Capture the cell that displays the provided text and extract its (X, Y) central coordinate. 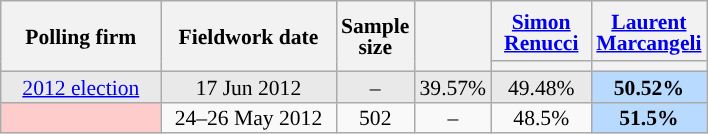
17 Jun 2012 (248, 86)
Samplesize (375, 36)
39.57% (452, 86)
24–26 May 2012 (248, 118)
48.5% (541, 118)
Simon Renucci (541, 31)
51.5% (648, 118)
50.52% (648, 86)
Laurent Marcangeli (648, 31)
502 (375, 118)
Polling firm (81, 36)
2012 election (81, 86)
Fieldwork date (248, 36)
49.48% (541, 86)
